Identify which cell holds the provided text, then report its (x, y) central coordinate. 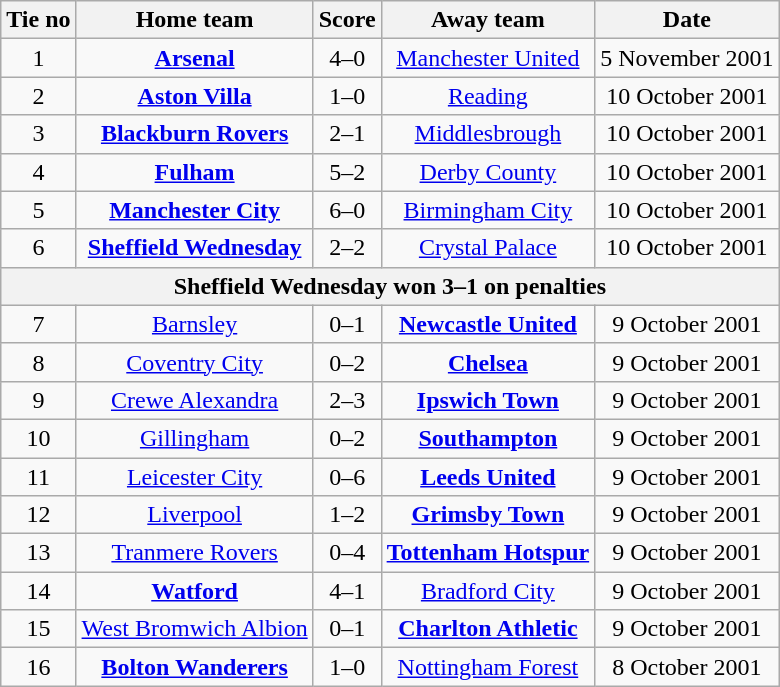
Tottenham Hotspur (488, 553)
2–2 (347, 248)
4–1 (347, 591)
Chelsea (488, 362)
Newcastle United (488, 324)
7 (38, 324)
Sheffield Wednesday (194, 248)
Birmingham City (488, 210)
Bolton Wanderers (194, 667)
15 (38, 629)
6 (38, 248)
Charlton Athletic (488, 629)
West Bromwich Albion (194, 629)
Crystal Palace (488, 248)
Fulham (194, 172)
5–2 (347, 172)
4–0 (347, 58)
Middlesbrough (488, 134)
2–1 (347, 134)
1 (38, 58)
Away team (488, 20)
Arsenal (194, 58)
8 (38, 362)
Leicester City (194, 477)
Manchester United (488, 58)
14 (38, 591)
13 (38, 553)
4 (38, 172)
8 October 2001 (687, 667)
Coventry City (194, 362)
11 (38, 477)
Nottingham Forest (488, 667)
Reading (488, 96)
5 November 2001 (687, 58)
Derby County (488, 172)
Bradford City (488, 591)
0–4 (347, 553)
Home team (194, 20)
Barnsley (194, 324)
Tranmere Rovers (194, 553)
2 (38, 96)
12 (38, 515)
2–3 (347, 400)
Date (687, 20)
Liverpool (194, 515)
0–6 (347, 477)
3 (38, 134)
Grimsby Town (488, 515)
Score (347, 20)
10 (38, 438)
Blackburn Rovers (194, 134)
Gillingham (194, 438)
6–0 (347, 210)
Southampton (488, 438)
Aston Villa (194, 96)
Manchester City (194, 210)
9 (38, 400)
5 (38, 210)
1–2 (347, 515)
Crewe Alexandra (194, 400)
Ipswich Town (488, 400)
Leeds United (488, 477)
16 (38, 667)
Watford (194, 591)
Tie no (38, 20)
Sheffield Wednesday won 3–1 on penalties (390, 286)
